Output the (x, y) coordinate of the center of the cell containing the given text.  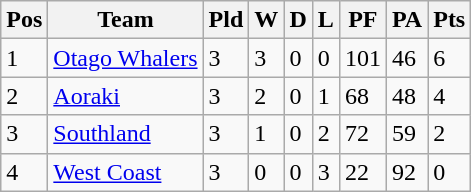
L (326, 20)
6 (450, 58)
101 (362, 58)
PF (362, 20)
46 (406, 58)
68 (362, 96)
72 (362, 134)
92 (406, 172)
Southland (126, 134)
Team (126, 20)
Pos (24, 20)
West Coast (126, 172)
Pts (450, 20)
48 (406, 96)
W (266, 20)
Aoraki (126, 96)
22 (362, 172)
Otago Whalers (126, 58)
Pld (226, 20)
D (298, 20)
PA (406, 20)
59 (406, 134)
